Provide the (x, y) coordinate of the cell's center where the given text is located.  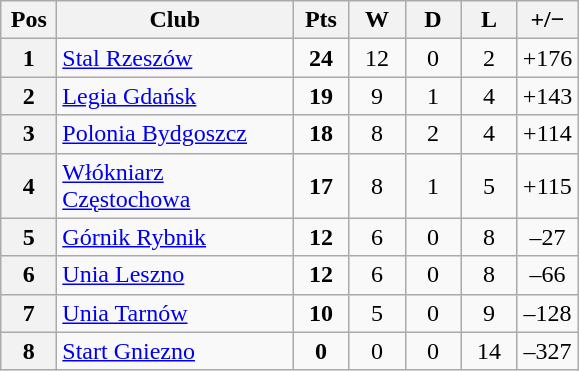
19 (321, 96)
7 (29, 313)
10 (321, 313)
+114 (548, 134)
–327 (548, 351)
Stal Rzeszów (175, 58)
Start Gniezno (175, 351)
Górnik Rybnik (175, 237)
17 (321, 186)
3 (29, 134)
–27 (548, 237)
D (433, 20)
–128 (548, 313)
Club (175, 20)
Włókniarz Częstochowa (175, 186)
L (489, 20)
Legia Gdańsk (175, 96)
W (377, 20)
–66 (548, 275)
Pts (321, 20)
+/− (548, 20)
24 (321, 58)
+143 (548, 96)
Unia Leszno (175, 275)
Polonia Bydgoszcz (175, 134)
18 (321, 134)
+115 (548, 186)
+176 (548, 58)
Unia Tarnów (175, 313)
14 (489, 351)
Pos (29, 20)
